Extract the [x, y] coordinate from the center of the cell holding the provided text.  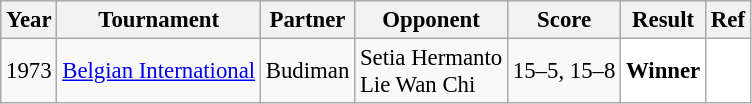
Winner [664, 72]
Belgian International [159, 72]
Partner [307, 20]
Tournament [159, 20]
Opponent [432, 20]
Ref [728, 20]
Setia Hermanto Lie Wan Chi [432, 72]
15–5, 15–8 [564, 72]
Year [29, 20]
1973 [29, 72]
Result [664, 20]
Budiman [307, 72]
Score [564, 20]
